From the cell containing the given text, extract its center point as [x, y] coordinate. 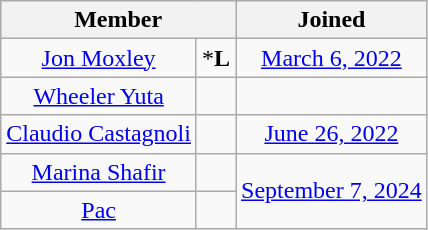
March 6, 2022 [332, 58]
June 26, 2022 [332, 134]
September 7, 2024 [332, 191]
*L [216, 58]
Marina Shafir [99, 172]
Wheeler Yuta [99, 96]
Member [118, 20]
Joined [332, 20]
Jon Moxley [99, 58]
Pac [99, 210]
Claudio Castagnoli [99, 134]
